Provide the [x, y] coordinate of the cell's center where the given text is located.  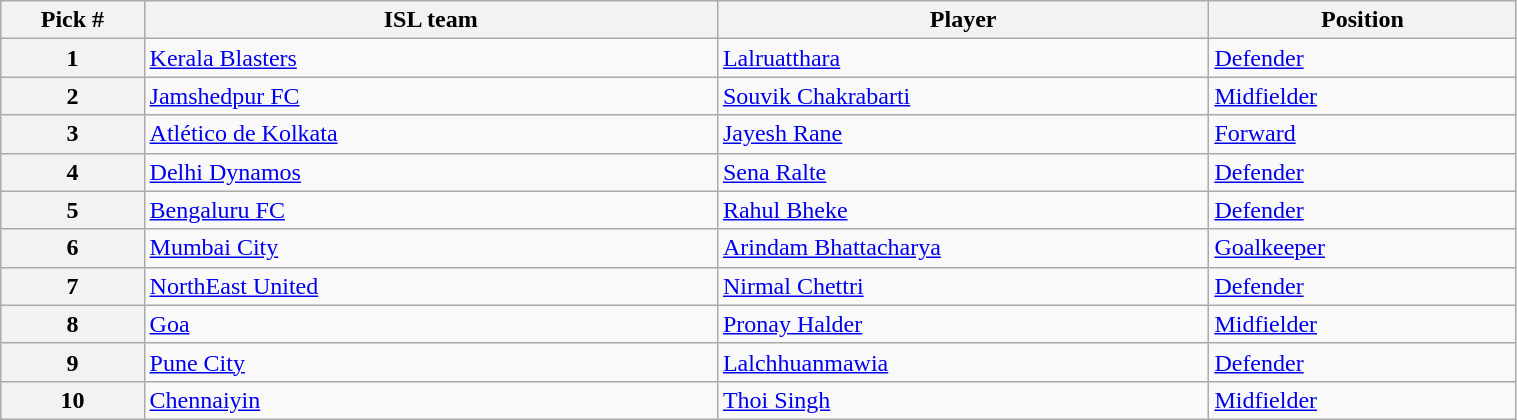
Goa [430, 324]
NorthEast United [430, 286]
6 [72, 248]
Souvik Chakrabarti [962, 96]
Goalkeeper [1362, 248]
Pick # [72, 20]
Jamshedpur FC [430, 96]
Kerala Blasters [430, 58]
Pronay Halder [962, 324]
Forward [1362, 134]
Lalchhuanmawia [962, 362]
Lalruatthara [962, 58]
Delhi Dynamos [430, 172]
Pune City [430, 362]
Atlético de Kolkata [430, 134]
Jayesh Rane [962, 134]
10 [72, 400]
Bengaluru FC [430, 210]
3 [72, 134]
7 [72, 286]
Rahul Bheke [962, 210]
Arindam Bhattacharya [962, 248]
1 [72, 58]
8 [72, 324]
9 [72, 362]
Position [1362, 20]
2 [72, 96]
Player [962, 20]
4 [72, 172]
5 [72, 210]
ISL team [430, 20]
Nirmal Chettri [962, 286]
Sena Ralte [962, 172]
Chennaiyin [430, 400]
Thoi Singh [962, 400]
Mumbai City [430, 248]
